Identify which cell holds the provided text, then report its (x, y) central coordinate. 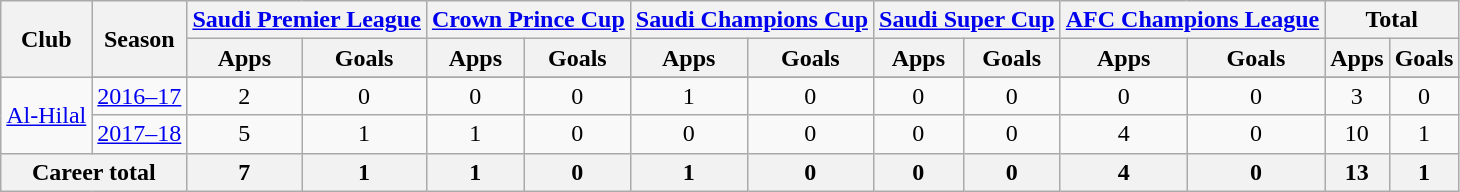
Club (46, 39)
3 (1357, 96)
Career total (94, 172)
AFC Champions League (1192, 20)
10 (1357, 134)
2016–17 (140, 96)
5 (244, 134)
2 (244, 96)
Al-Hilal (46, 115)
Total (1392, 20)
Saudi Super Cup (968, 20)
Saudi Premier League (307, 20)
13 (1357, 172)
2017–18 (140, 134)
Season (140, 39)
Saudi Champions Cup (752, 20)
7 (244, 172)
Crown Prince Cup (528, 20)
